Output the [x, y] coordinate of the center of the cell containing the given text.  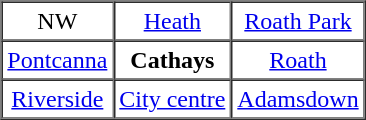
Adamsdown [298, 100]
Cathays [172, 60]
NW [57, 22]
Roath [298, 60]
Heath [172, 22]
City centre [172, 100]
Roath Park [298, 22]
Riverside [57, 100]
Pontcanna [57, 60]
